Pinpoint the cell where the given text exists, returning its [x, y] midpoint coordinate. 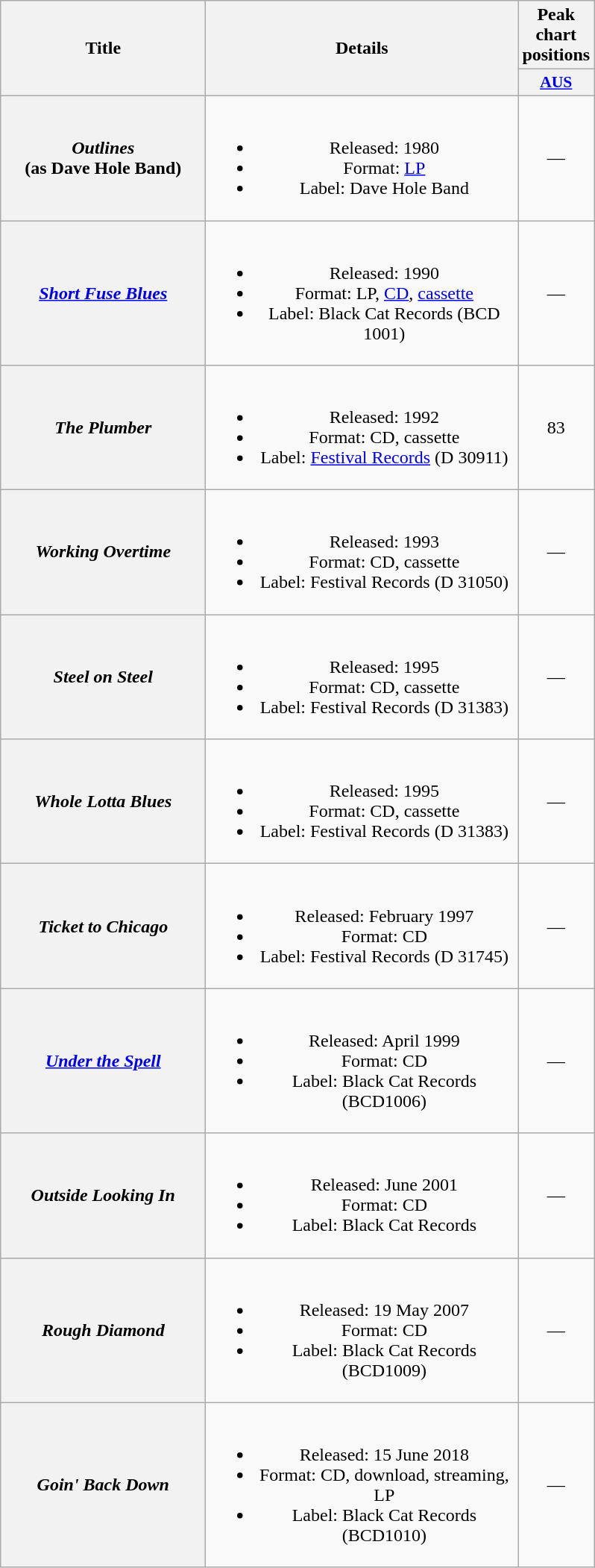
AUS [556, 83]
Released: 15 June 2018Format: CD, download, streaming, LPLabel: Black Cat Records (BCD1010) [362, 1484]
Details [362, 48]
Working Overtime [103, 552]
Ticket to Chicago [103, 926]
Rough Diamond [103, 1330]
Released: 1980Format: LPLabel: Dave Hole Band [362, 158]
Released: 1992Format: CD, cassetteLabel: Festival Records (D 30911) [362, 428]
Outside Looking In [103, 1195]
Outlines (as Dave Hole Band) [103, 158]
Short Fuse Blues [103, 293]
83 [556, 428]
Title [103, 48]
Whole Lotta Blues [103, 801]
Released: 1993Format: CD, cassetteLabel: Festival Records (D 31050) [362, 552]
Released: 19 May 2007Format: CDLabel: Black Cat Records (BCD1009) [362, 1330]
Steel on Steel [103, 677]
Peak chart positions [556, 35]
Released: June 2001Format: CDLabel: Black Cat Records [362, 1195]
The Plumber [103, 428]
Released: April 1999Format: CDLabel: Black Cat Records (BCD1006) [362, 1061]
Released: February 1997Format: CDLabel: Festival Records (D 31745) [362, 926]
Goin' Back Down [103, 1484]
Under the Spell [103, 1061]
Released: 1990Format: LP, CD, cassetteLabel: Black Cat Records (BCD 1001) [362, 293]
